Detect which cell encompasses the target text, then output its [X, Y] center coordinate. 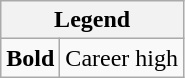
Bold [30, 58]
Career high [122, 58]
Legend [92, 20]
